Capture the cell that displays the provided text and extract its [X, Y] central coordinate. 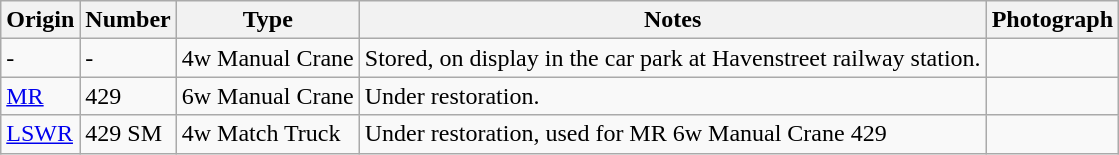
Origin [40, 20]
Number [128, 20]
Under restoration, used for MR 6w Manual Crane 429 [672, 134]
MR [40, 96]
Photograph [1052, 20]
LSWR [40, 134]
4w Match Truck [268, 134]
4w Manual Crane [268, 58]
Type [268, 20]
Stored, on display in the car park at Havenstreet railway station. [672, 58]
429 SM [128, 134]
Notes [672, 20]
Under restoration. [672, 96]
6w Manual Crane [268, 96]
429 [128, 96]
